Scan for the cell matching the given text and deliver its (x, y) coordinate at center. 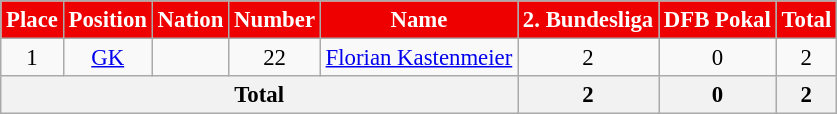
Place (32, 20)
Position (108, 20)
Number (275, 20)
DFB Pokal (718, 20)
Nation (190, 20)
GK (108, 58)
Florian Kastenmeier (418, 58)
1 (32, 58)
22 (275, 58)
Name (418, 20)
2. Bundesliga (588, 20)
